For the text-containing cell, return its midpoint in (X, Y) coordinate format. 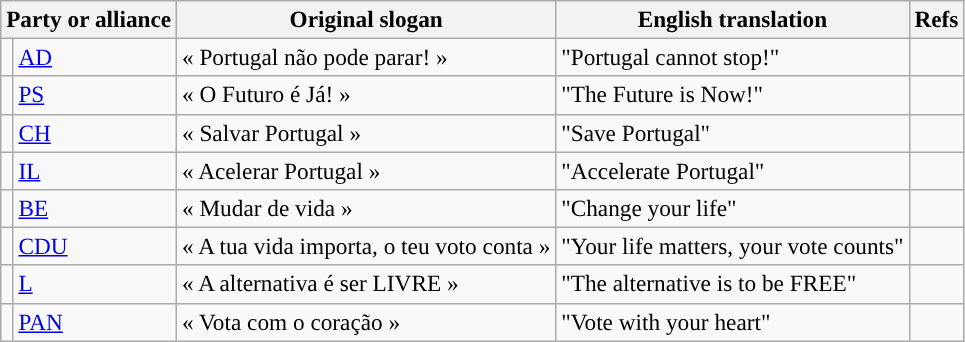
PS (95, 95)
"Portugal cannot stop!" (732, 57)
"Change your life" (732, 208)
"Save Portugal" (732, 133)
« Portugal não pode parar! » (366, 57)
IL (95, 170)
"Vote with your heart" (732, 322)
L (95, 284)
"Accelerate Portugal" (732, 170)
CH (95, 133)
PAN (95, 322)
« Vota com o coração » (366, 322)
« A alternativa é ser LIVRE » (366, 284)
« A tua vida importa, o teu voto conta » (366, 246)
Party or alliance (89, 19)
CDU (95, 246)
AD (95, 57)
Refs (936, 19)
"The alternative is to be FREE" (732, 284)
« O Futuro é Já! » (366, 95)
« Acelerar Portugal » (366, 170)
« Salvar Portugal » (366, 133)
Original slogan (366, 19)
BE (95, 208)
English translation (732, 19)
"The Future is Now!" (732, 95)
"Your life matters, your vote counts" (732, 246)
« Mudar de vida » (366, 208)
